Return (x, y) of the center of cell containing provided text 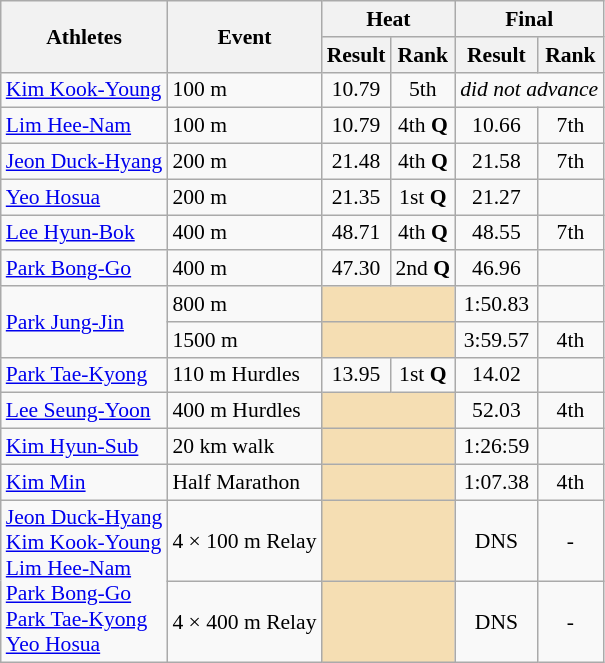
10.66 (496, 126)
21.27 (496, 197)
47.30 (356, 269)
Final (529, 19)
48.71 (356, 233)
Lee Seung-Yoon (84, 411)
1:26:59 (496, 447)
Park Tae-Kyong (84, 375)
Heat (389, 19)
21.58 (496, 162)
5th (422, 90)
3:59.57 (496, 340)
Lee Hyun-Bok (84, 233)
21.48 (356, 162)
Kim Hyun-Sub (84, 447)
4 × 100 m Relay (244, 541)
1500 m (244, 340)
14.02 (496, 375)
52.03 (496, 411)
800 m (244, 304)
400 m Hurdles (244, 411)
Park Bong-Go (84, 269)
Half Marathon (244, 482)
Kim Min (84, 482)
1:07.38 (496, 482)
21.35 (356, 197)
1:50.83 (496, 304)
110 m Hurdles (244, 375)
20 km walk (244, 447)
did not advance (529, 90)
13.95 (356, 375)
Jeon Duck-HyangKim Kook-YoungLim Hee-NamPark Bong-GoPark Tae-KyongYeo Hosua (84, 582)
Jeon Duck-Hyang (84, 162)
Lim Hee-Nam (84, 126)
Park Jung-Jin (84, 322)
Yeo Hosua (84, 197)
2nd Q (422, 269)
Kim Kook-Young (84, 90)
Event (244, 36)
46.96 (496, 269)
48.55 (496, 233)
4 × 400 m Relay (244, 622)
Athletes (84, 36)
